For the text-containing cell, return its midpoint in (X, Y) coordinate format. 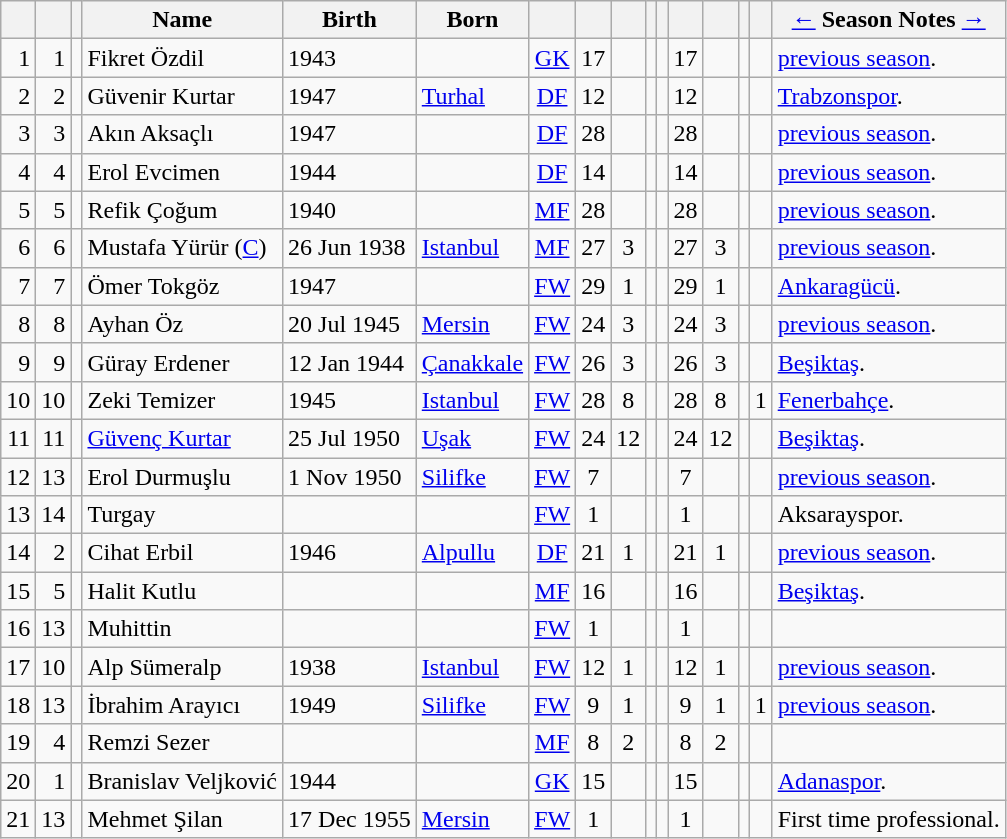
20 (18, 781)
Alp Sümeralp (182, 667)
1946 (350, 553)
Alpullu (472, 553)
1940 (350, 210)
18 (18, 705)
Birth (350, 20)
Name (182, 20)
19 (18, 743)
Refik Çoğum (182, 210)
26 Jun 1938 (350, 248)
Çanakkale (472, 362)
Güvenç Kurtar (182, 438)
Mustafa Yürür (C) (182, 248)
Ankaragücü. (888, 286)
Ayhan Öz (182, 324)
Güvenir Kurtar (182, 96)
Akın Aksaçlı (182, 134)
Mehmet Şilan (182, 819)
17 Dec 1955 (350, 819)
Muhittin (182, 629)
Born (472, 20)
First time professional. (888, 819)
Aksarayspor. (888, 515)
Cihat Erbil (182, 553)
Trabzonspor. (888, 96)
1938 (350, 667)
İbrahim Arayıcı (182, 705)
← Season Notes → (888, 20)
Turhal (472, 96)
1 Nov 1950 (350, 477)
Fenerbahçe. (888, 400)
Branislav Veljković (182, 781)
20 Jul 1945 (350, 324)
Adanaspor. (888, 781)
Ömer Tokgöz (182, 286)
Fikret Özdil (182, 58)
1949 (350, 705)
Uşak (472, 438)
1945 (350, 400)
12 Jan 1944 (350, 362)
Halit Kutlu (182, 591)
Erol Evcimen (182, 172)
1943 (350, 58)
Remzi Sezer (182, 743)
Güray Erdener (182, 362)
Turgay (182, 515)
Zeki Temizer (182, 400)
Erol Durmuşlu (182, 477)
25 Jul 1950 (350, 438)
